Extract the (x, y) coordinate from the center of the cell holding the provided text.  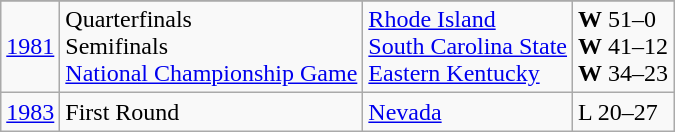
1983 (30, 112)
Nevada (468, 112)
W 51–0W 41–12W 34–23 (624, 47)
QuarterfinalsSemifinalsNational Championship Game (212, 47)
Rhode IslandSouth Carolina StateEastern Kentucky (468, 47)
L 20–27 (624, 112)
First Round (212, 112)
1981 (30, 47)
